Return the [x, y] coordinate for the center point of the cell that contains the specified text.  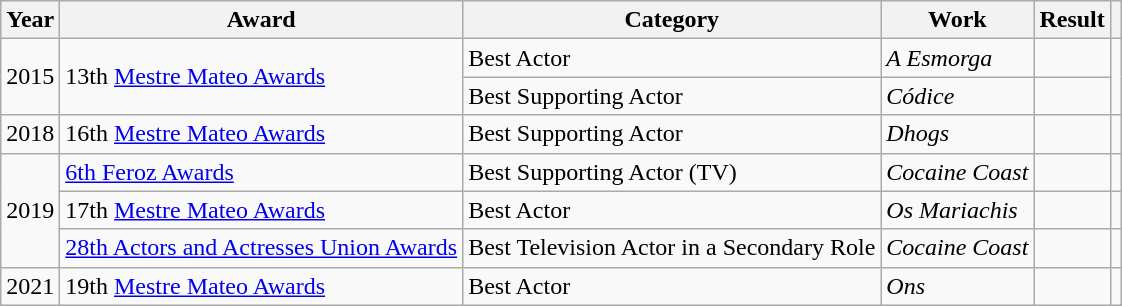
Best Supporting Actor (TV) [672, 172]
Os Mariachis [958, 210]
2015 [30, 77]
28th Actors and Actresses Union Awards [262, 248]
17th Mestre Mateo Awards [262, 210]
Work [958, 20]
Result [1072, 20]
13th Mestre Mateo Awards [262, 77]
6th Feroz Awards [262, 172]
Códice [958, 96]
Category [672, 20]
Dhogs [958, 134]
Year [30, 20]
2019 [30, 210]
2018 [30, 134]
2021 [30, 286]
A Esmorga [958, 58]
19th Mestre Mateo Awards [262, 286]
Best Television Actor in a Secondary Role [672, 248]
16th Mestre Mateo Awards [262, 134]
Ons [958, 286]
Award [262, 20]
